Return the (x, y) coordinate for the center point of the cell that contains the specified text.  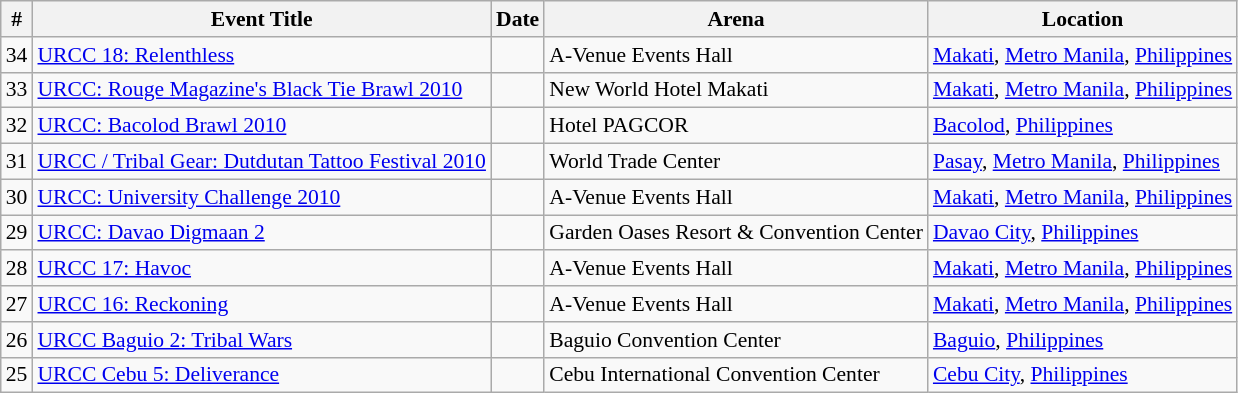
URCC Cebu 5: Deliverance (262, 375)
World Trade Center (736, 162)
URCC 18: Relenthless (262, 55)
Garden Oases Resort & Convention Center (736, 233)
Davao City, Philippines (1082, 233)
Event Title (262, 19)
29 (17, 233)
Arena (736, 19)
Baguio, Philippines (1082, 340)
URCC 16: Reckoning (262, 304)
URCC Baguio 2: Tribal Wars (262, 340)
New World Hotel Makati (736, 90)
31 (17, 162)
# (17, 19)
Date (518, 19)
26 (17, 340)
25 (17, 375)
32 (17, 126)
URCC: Bacolod Brawl 2010 (262, 126)
URCC: Davao Digmaan 2 (262, 233)
33 (17, 90)
URCC 17: Havoc (262, 269)
Location (1082, 19)
URCC: Rouge Magazine's Black Tie Brawl 2010 (262, 90)
Cebu International Convention Center (736, 375)
30 (17, 197)
34 (17, 55)
Hotel PAGCOR (736, 126)
27 (17, 304)
Cebu City, Philippines (1082, 375)
Baguio Convention Center (736, 340)
URCC / Tribal Gear: Dutdutan Tattoo Festival 2010 (262, 162)
28 (17, 269)
Pasay, Metro Manila, Philippines (1082, 162)
URCC: University Challenge 2010 (262, 197)
Bacolod, Philippines (1082, 126)
